Find where the given text appears and provide that cell's center as (X, Y) coordinate. 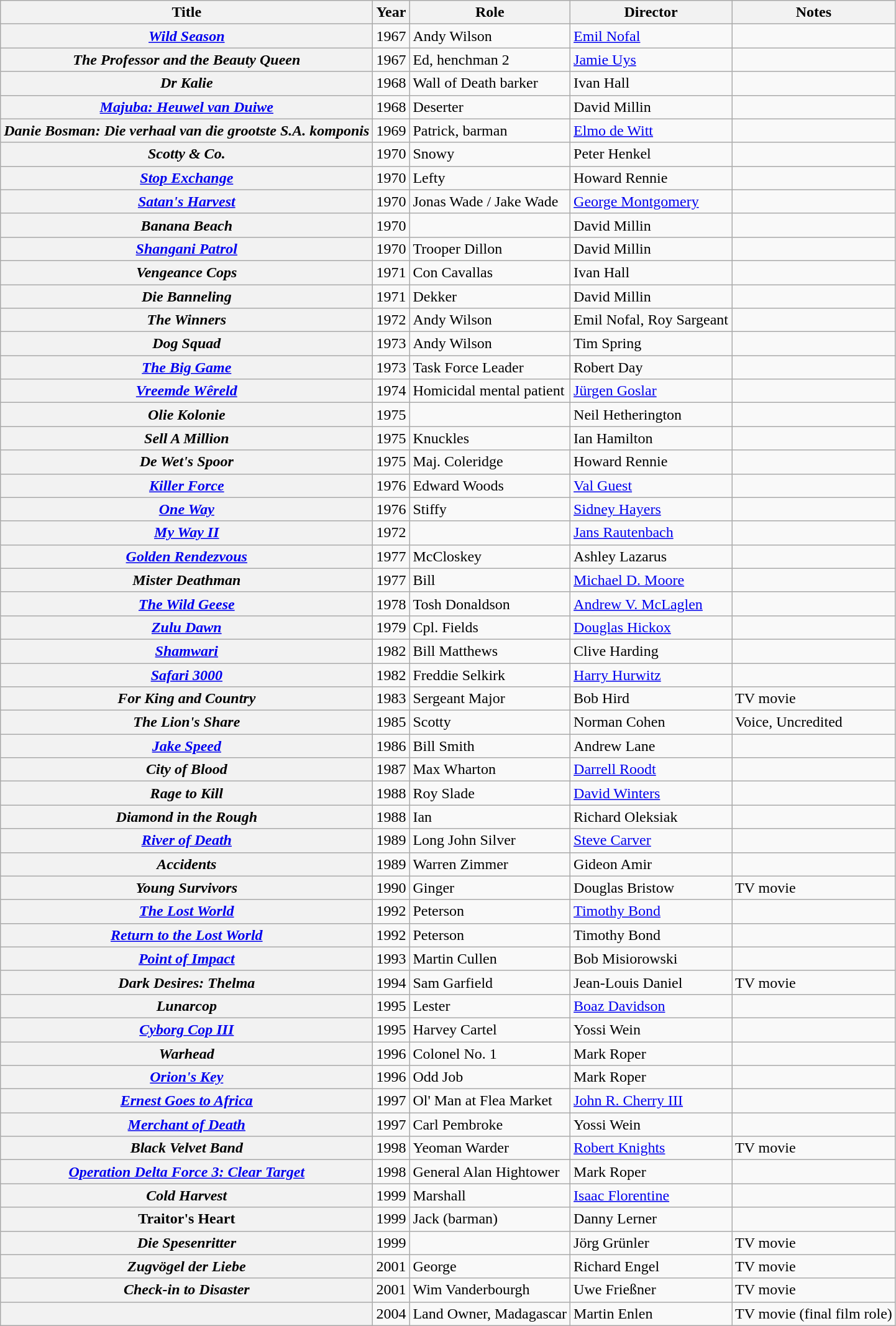
Jonas Wade / Jake Wade (490, 201)
Ernest Goes to Africa (186, 1101)
Cold Harvest (186, 1195)
Vengeance Cops (186, 272)
The Lost World (186, 911)
Die Banneling (186, 297)
Norman Cohen (651, 722)
Stop Exchange (186, 178)
Danie Bosman: Die verhaal van die grootste S.A. komponis (186, 131)
Shangani Patrol (186, 249)
Dark Desires: Thelma (186, 982)
Director (651, 12)
Uwe Frießner (651, 1290)
Carl Pembroke (490, 1125)
Colonel No. 1 (490, 1054)
Voice, Uncredited (814, 722)
Zugvögel der Liebe (186, 1266)
Edward Woods (490, 486)
Harry Hurwitz (651, 675)
Dr Kalie (186, 83)
Jack (barman) (490, 1219)
Douglas Bristow (651, 888)
Accidents (186, 864)
Harvey Cartel (490, 1029)
Point of Impact (186, 959)
Yeoman Warder (490, 1148)
Boaz Davidson (651, 1006)
Check-in to Disaster (186, 1290)
My Way II (186, 533)
John R. Cherry III (651, 1101)
Robert Knights (651, 1148)
Martin Cullen (490, 959)
Max Wharton (490, 770)
Warhead (186, 1054)
Majuba: Heuwel van Duiwe (186, 107)
Isaac Florentine (651, 1195)
River of Death (186, 840)
Jans Rautenbach (651, 533)
Emil Nofal, Roy Sargeant (651, 320)
Michael D. Moore (651, 580)
Bill Smith (490, 746)
Andrew V. McLaglen (651, 604)
Vreemde Wêreld (186, 391)
Ed, henchman 2 (490, 60)
Zulu Dawn (186, 627)
Con Cavallas (490, 272)
Orion's Key (186, 1077)
Traitor's Heart (186, 1219)
Wim Vanderbourgh (490, 1290)
One Way (186, 509)
1990 (391, 888)
Shamwari (186, 651)
Role (490, 12)
Banana Beach (186, 225)
Freddie Selkirk (490, 675)
Deserter (490, 107)
1979 (391, 627)
Bob Hird (651, 699)
Richard Oleksiak (651, 817)
The Big Game (186, 367)
Operation Delta Force 3: Clear Target (186, 1172)
Wall of Death barker (490, 83)
Stiffy (490, 509)
Clive Harding (651, 651)
Bill Matthews (490, 651)
1978 (391, 604)
Gideon Amir (651, 864)
Sergeant Major (490, 699)
Cpl. Fields (490, 627)
Scotty (490, 722)
Danny Lerner (651, 1219)
Dog Squad (186, 344)
Roy Slade (490, 793)
Warren Zimmer (490, 864)
Die Spesenritter (186, 1243)
Notes (814, 12)
Neil Hetherington (651, 415)
De Wet's Spoor (186, 462)
Title (186, 12)
McCloskey (490, 556)
The Wild Geese (186, 604)
Richard Engel (651, 1266)
1986 (391, 746)
Steve Carver (651, 840)
Ian (490, 817)
Patrick, barman (490, 131)
Lester (490, 1006)
Mister Deathman (186, 580)
Golden Rendezvous (186, 556)
Long John Silver (490, 840)
1969 (391, 131)
1993 (391, 959)
George (490, 1266)
Marshall (490, 1195)
Douglas Hickox (651, 627)
Elmo de Witt (651, 131)
Odd Job (490, 1077)
Cyborg Cop III (186, 1029)
Safari 3000 (186, 675)
Return to the Lost World (186, 935)
Jörg Grünler (651, 1243)
Robert Day (651, 367)
Sell A Million (186, 438)
Sidney Hayers (651, 509)
Dekker (490, 297)
Lefty (490, 178)
The Winners (186, 320)
Tim Spring (651, 344)
Olie Kolonie (186, 415)
Merchant of Death (186, 1125)
Tosh Donaldson (490, 604)
Bob Misiorowski (651, 959)
1974 (391, 391)
Jamie Uys (651, 60)
1987 (391, 770)
Satan's Harvest (186, 201)
Ashley Lazarus (651, 556)
Land Owner, Madagascar (490, 1314)
Homicidal mental patient (490, 391)
Ginger (490, 888)
Andrew Lane (651, 746)
Ol' Man at Flea Market (490, 1101)
1994 (391, 982)
City of Blood (186, 770)
Val Guest (651, 486)
Black Velvet Band (186, 1148)
Rage to Kill (186, 793)
Peter Henkel (651, 154)
Jake Speed (186, 746)
Diamond in the Rough (186, 817)
2004 (391, 1314)
1983 (391, 699)
Task Force Leader (490, 367)
Sam Garfield (490, 982)
The Professor and the Beauty Queen (186, 60)
1985 (391, 722)
Jean-Louis Daniel (651, 982)
Maj. Coleridge (490, 462)
Jürgen Goslar (651, 391)
Emil Nofal (651, 36)
Killer Force (186, 486)
Year (391, 12)
Snowy (490, 154)
Bill (490, 580)
Trooper Dillon (490, 249)
TV movie (final film role) (814, 1314)
Knuckles (490, 438)
Scotty & Co. (186, 154)
Lunarcop (186, 1006)
The Lion's Share (186, 722)
Ian Hamilton (651, 438)
Darrell Roodt (651, 770)
Wild Season (186, 36)
George Montgomery (651, 201)
Young Survivors (186, 888)
General Alan Hightower (490, 1172)
For King and Country (186, 699)
Martin Enlen (651, 1314)
David Winters (651, 793)
